From the cell containing the given text, extract its center point as (x, y) coordinate. 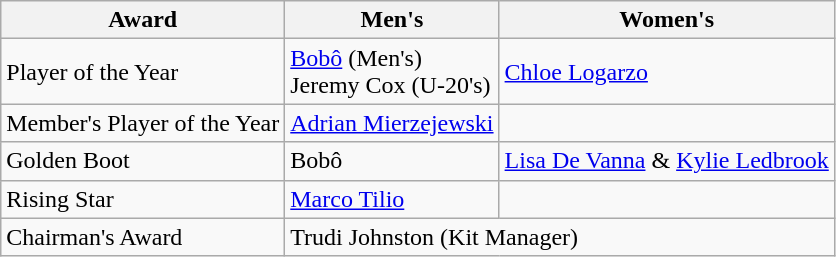
Member's Player of the Year (143, 123)
Marco Tilio (392, 199)
Chairman's Award (143, 237)
Bobô (392, 161)
Trudi Johnston (Kit Manager) (560, 237)
Lisa De Vanna & Kylie Ledbrook (666, 161)
Chloe Logarzo (666, 72)
Men's (392, 20)
Player of the Year (143, 72)
Golden Boot (143, 161)
Bobô (Men's) Jeremy Cox (U-20's) (392, 72)
Rising Star (143, 199)
Adrian Mierzejewski (392, 123)
Women's (666, 20)
Award (143, 20)
